Capture the cell that displays the provided text and extract its [X, Y] central coordinate. 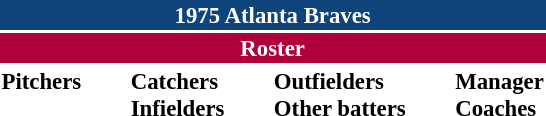
1975 Atlanta Braves [272, 15]
Roster [272, 48]
